Provide the [x, y] coordinate of the cell's center where the given text is located.  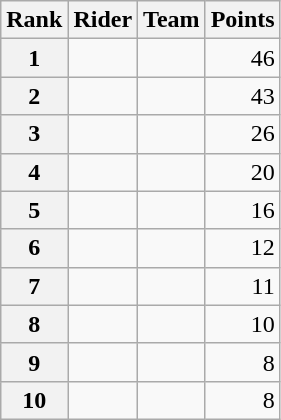
2 [34, 96]
16 [242, 210]
Rank [34, 20]
9 [34, 362]
Rider [103, 20]
46 [242, 58]
Team [172, 20]
4 [34, 172]
43 [242, 96]
3 [34, 134]
Points [242, 20]
26 [242, 134]
20 [242, 172]
12 [242, 248]
6 [34, 248]
1 [34, 58]
7 [34, 286]
5 [34, 210]
11 [242, 286]
